Identify which cell holds the provided text, then report its (X, Y) central coordinate. 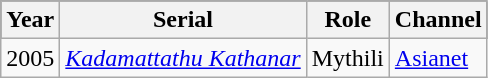
2005 (30, 58)
Asianet (438, 58)
Mythili (348, 58)
Kadamattathu Kathanar (183, 58)
Channel (438, 20)
Year (30, 20)
Serial (183, 20)
Role (348, 20)
